Output the (X, Y) coordinate of the center of the cell containing the given text.  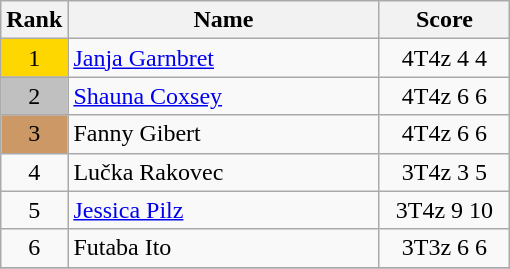
Score (444, 20)
5 (34, 210)
3T4z 9 10 (444, 210)
2 (34, 96)
3T4z 3 5 (444, 172)
4T4z 4 4 (444, 58)
3T3z 6 6 (444, 248)
1 (34, 58)
Jessica Pilz (224, 210)
Rank (34, 20)
3 (34, 134)
Lučka Rakovec (224, 172)
Shauna Coxsey (224, 96)
4 (34, 172)
6 (34, 248)
Name (224, 20)
Futaba Ito (224, 248)
Fanny Gibert (224, 134)
Janja Garnbret (224, 58)
